Find where the given text appears and provide that cell's center as (X, Y) coordinate. 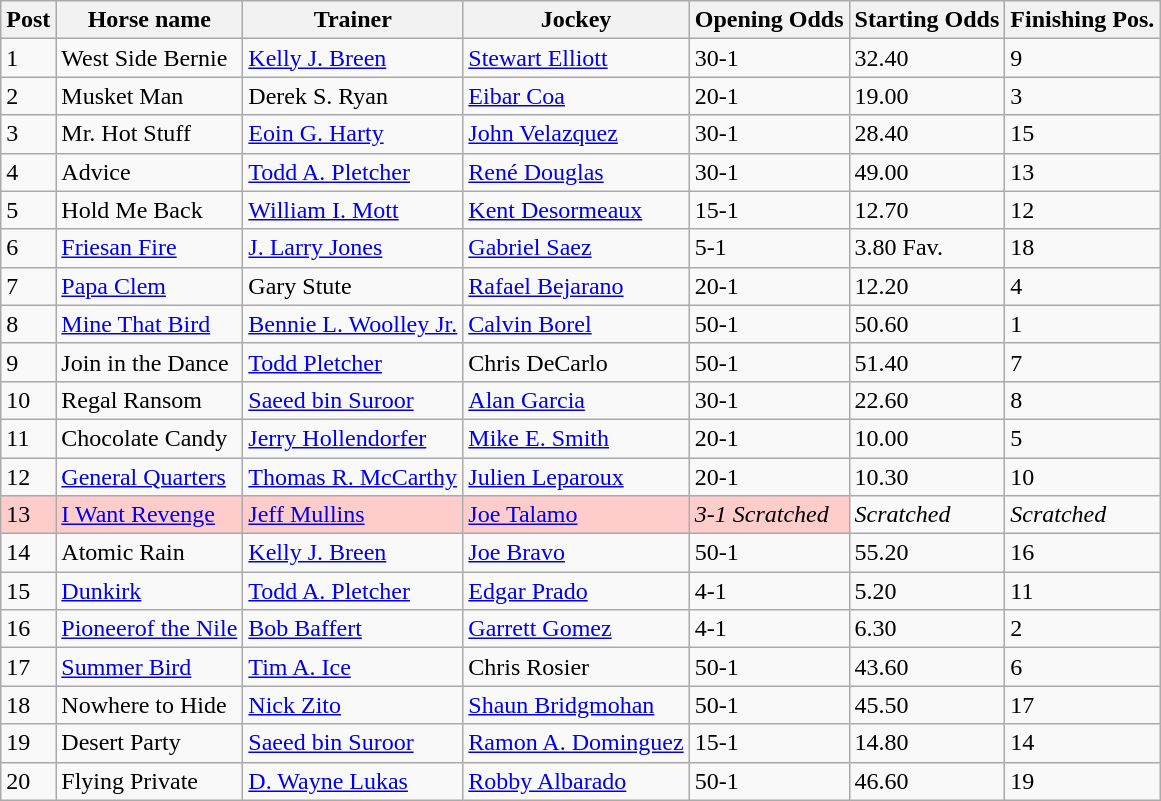
West Side Bernie (150, 58)
Derek S. Ryan (353, 96)
General Quarters (150, 477)
René Douglas (576, 172)
10.00 (927, 438)
Trainer (353, 20)
Summer Bird (150, 667)
Edgar Prado (576, 591)
Chris DeCarlo (576, 362)
Dunkirk (150, 591)
J. Larry Jones (353, 248)
20 (28, 781)
Advice (150, 172)
Starting Odds (927, 20)
Joe Bravo (576, 553)
I Want Revenge (150, 515)
19.00 (927, 96)
51.40 (927, 362)
Eibar Coa (576, 96)
Desert Party (150, 743)
Thomas R. McCarthy (353, 477)
14.80 (927, 743)
Joe Talamo (576, 515)
Jerry Hollendorfer (353, 438)
Finishing Pos. (1082, 20)
Mine That Bird (150, 324)
Pioneerof the Nile (150, 629)
3.80 Fav. (927, 248)
Rafael Bejarano (576, 286)
Tim A. Ice (353, 667)
43.60 (927, 667)
49.00 (927, 172)
Ramon A. Dominguez (576, 743)
Mike E. Smith (576, 438)
Eoin G. Harty (353, 134)
6.30 (927, 629)
D. Wayne Lukas (353, 781)
Todd Pletcher (353, 362)
Musket Man (150, 96)
5-1 (769, 248)
5.20 (927, 591)
Jockey (576, 20)
12.70 (927, 210)
Stewart Elliott (576, 58)
Papa Clem (150, 286)
Kent Desormeaux (576, 210)
John Velazquez (576, 134)
Chocolate Candy (150, 438)
55.20 (927, 553)
William I. Mott (353, 210)
Julien Leparoux (576, 477)
Shaun Bridgmohan (576, 705)
Gabriel Saez (576, 248)
28.40 (927, 134)
Garrett Gomez (576, 629)
32.40 (927, 58)
Calvin Borel (576, 324)
22.60 (927, 400)
Horse name (150, 20)
Join in the Dance (150, 362)
45.50 (927, 705)
Mr. Hot Stuff (150, 134)
Hold Me Back (150, 210)
Nowhere to Hide (150, 705)
12.20 (927, 286)
Jeff Mullins (353, 515)
Flying Private (150, 781)
Bob Baffert (353, 629)
Friesan Fire (150, 248)
50.60 (927, 324)
3-1 Scratched (769, 515)
Chris Rosier (576, 667)
10.30 (927, 477)
Alan Garcia (576, 400)
Opening Odds (769, 20)
Atomic Rain (150, 553)
Robby Albarado (576, 781)
Nick Zito (353, 705)
Bennie L. Woolley Jr. (353, 324)
Regal Ransom (150, 400)
Gary Stute (353, 286)
46.60 (927, 781)
Post (28, 20)
